Detect which cell encompasses the target text, then output its (X, Y) center coordinate. 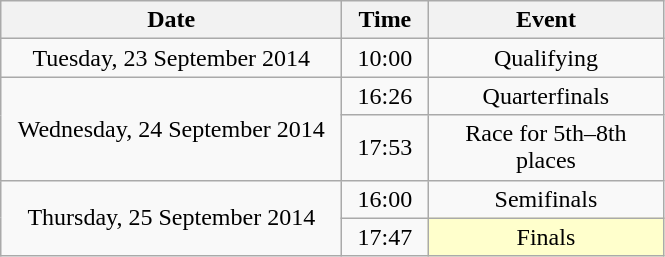
Date (172, 20)
17:47 (385, 237)
Event (546, 20)
Time (385, 20)
Quarterfinals (546, 96)
Semifinals (546, 199)
10:00 (385, 58)
17:53 (385, 148)
Finals (546, 237)
16:26 (385, 96)
Race for 5th–8th places (546, 148)
Qualifying (546, 58)
Tuesday, 23 September 2014 (172, 58)
16:00 (385, 199)
Wednesday, 24 September 2014 (172, 128)
Thursday, 25 September 2014 (172, 218)
